Pinpoint the cell where the given text exists, returning its [X, Y] midpoint coordinate. 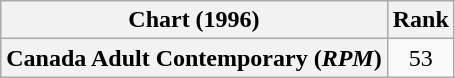
53 [420, 58]
Canada Adult Contemporary (RPM) [194, 58]
Chart (1996) [194, 20]
Rank [420, 20]
